Output the [x, y] coordinate of the center of the cell containing the given text.  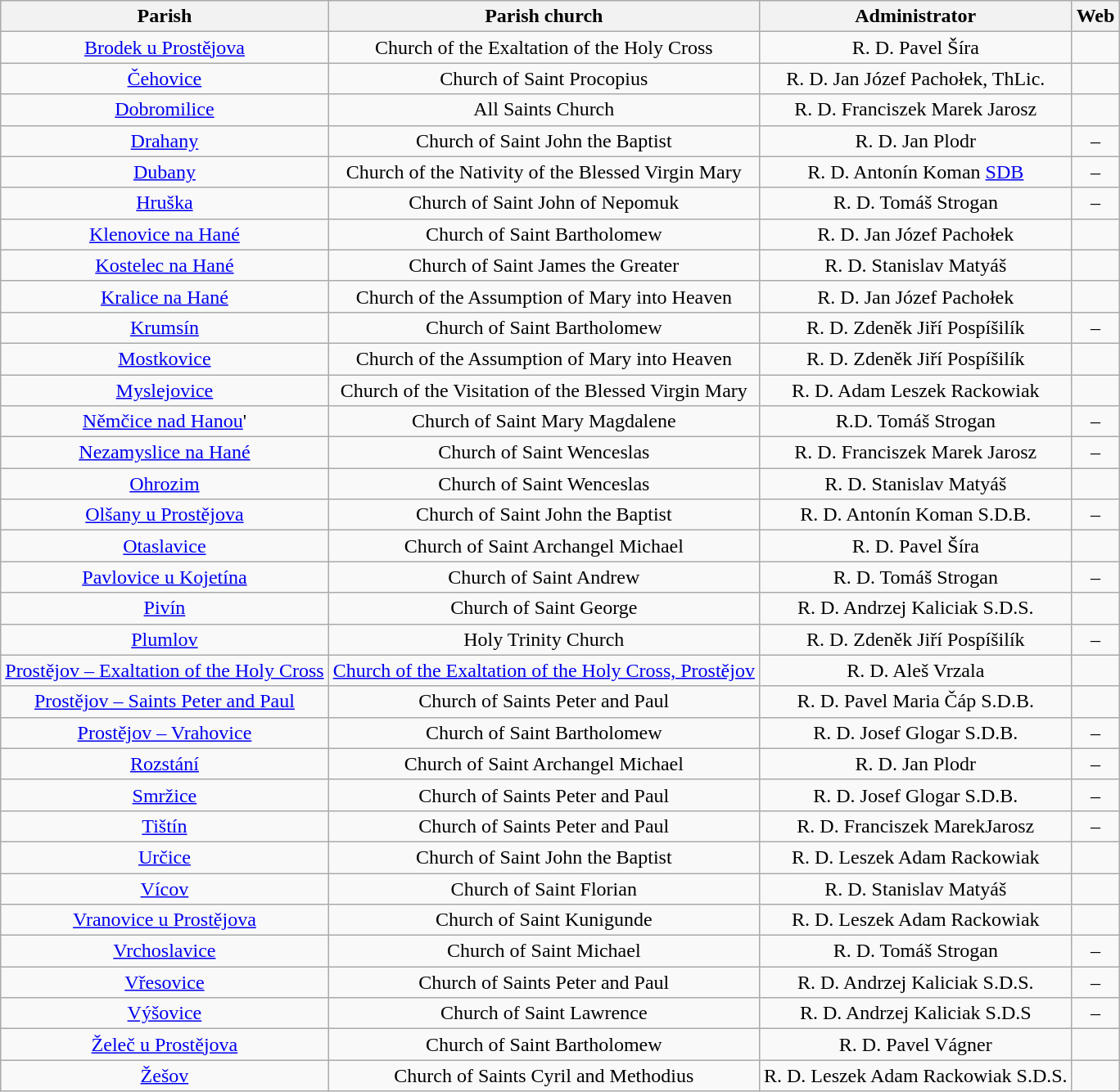
Kralice na Hané [165, 296]
Hruška [165, 203]
Web [1095, 16]
Church of Saint George [544, 608]
R. D. Aleš Vrzala [915, 670]
Church of Saint John of Nepomuk [544, 203]
All Saints Church [544, 110]
Vřesovice [165, 982]
R.D. Tomáš Strogan [915, 422]
Rozstání [165, 764]
Výšovice [165, 1013]
R. D. Leszek Adam Rackowiak S.D.S. [915, 1076]
Prostějov – Exaltation of the Holy Cross [165, 670]
Krumsín [165, 327]
Mostkovice [165, 359]
R. D. Antonín Koman S.D.B. [915, 515]
Church of Saint Procopius [544, 79]
Church of Saint Lawrence [544, 1013]
Nezamyslice na Hané [165, 453]
Pavlovice u Kojetína [165, 577]
Určice [165, 857]
Otaslavice [165, 546]
Němčice nad Hanou' [165, 422]
Church of Saint Kunigunde [544, 920]
R. D. Andrzej Kaliciak S.D.S [915, 1013]
Kostelec na Hané [165, 265]
Ohrozim [165, 484]
Church of Saint Michael [544, 951]
Brodek u Prostějova [165, 47]
Holy Trinity Church [544, 639]
Čehovice [165, 79]
R. D. Pavel Vágner [915, 1045]
Parish [165, 16]
Parish church [544, 16]
Smržice [165, 795]
R. D. Pavel Maria Čáp S.D.B. [915, 702]
R. D. Jan Józef Pachołek, ThLic. [915, 79]
Pivín [165, 608]
Dubany [165, 172]
Church of Saint James the Greater [544, 265]
Plumlov [165, 639]
R. D. Adam Leszek Rackowiak [915, 390]
Church of the Exaltation of the Holy Cross [544, 47]
Prostějov – Vrahovice [165, 733]
Klenovice na Hané [165, 234]
Vícov [165, 888]
R. D. Franciszek MarekJarosz [915, 826]
Vrchoslavice [165, 951]
Myslejovice [165, 390]
Church of the Visitation of the Blessed Virgin Mary [544, 390]
Church of Saint Andrew [544, 577]
Church of Saint Mary Magdalene [544, 422]
Prostějov – Saints Peter and Paul [165, 702]
Žešov [165, 1076]
Drahany [165, 141]
Church of Saints Cyril and Methodius [544, 1076]
Želeč u Prostějova [165, 1045]
Dobromilice [165, 110]
Church of the Exaltation of the Holy Cross, Prostějov [544, 670]
R. D. Antonín Koman SDB [915, 172]
Church of the Nativity of the Blessed Virgin Mary [544, 172]
Tištín [165, 826]
Vranovice u Prostějova [165, 920]
Olšany u Prostějova [165, 515]
Administrator [915, 16]
Church of Saint Florian [544, 888]
